Return the (X, Y) coordinate for the center point of the cell that contains the specified text.  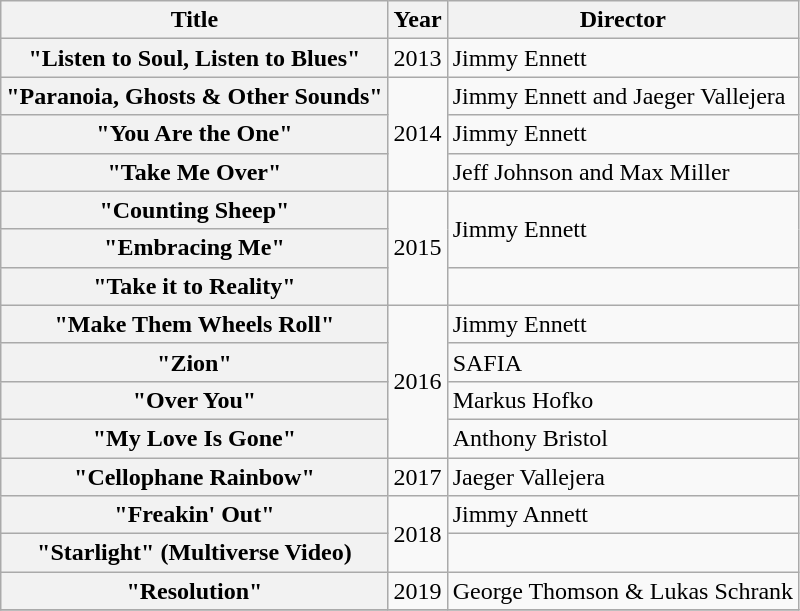
"Take it to Reality" (194, 286)
2016 (418, 381)
2014 (418, 134)
Jimmy Ennett and Jaeger Vallejera (622, 96)
Title (194, 20)
Jeff Johnson and Max Miller (622, 172)
2017 (418, 477)
"Cellophane Rainbow" (194, 477)
"Over You" (194, 400)
"Zion" (194, 362)
"Take Me Over" (194, 172)
"Make Them Wheels Roll" (194, 324)
2019 (418, 591)
Markus Hofko (622, 400)
Director (622, 20)
"Starlight" (Multiverse Video) (194, 553)
Year (418, 20)
SAFIA (622, 362)
"You Are the One" (194, 134)
"Counting Sheep" (194, 210)
"Paranoia, Ghosts & Other Sounds" (194, 96)
2015 (418, 248)
"Resolution" (194, 591)
Jaeger Vallejera (622, 477)
Jimmy Annett (622, 515)
2013 (418, 58)
George Thomson & Lukas Schrank (622, 591)
"My Love Is Gone" (194, 438)
Anthony Bristol (622, 438)
"Listen to Soul, Listen to Blues" (194, 58)
"Embracing Me" (194, 248)
"Freakin' Out" (194, 515)
2018 (418, 534)
